Determine the (x, y) coordinate at the center of the cell enclosing the given text.  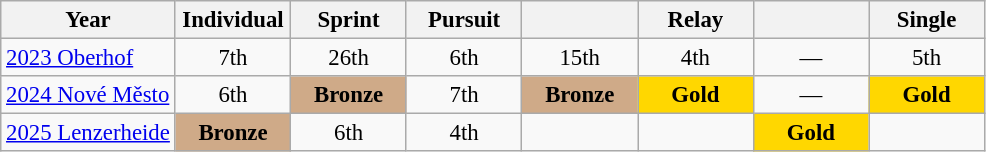
Relay (696, 20)
Year (88, 20)
26th (349, 58)
15th (580, 58)
2024 Nové Město (88, 95)
Pursuit (464, 20)
2023 Oberhof (88, 58)
Individual (233, 20)
Sprint (349, 20)
2025 Lenzerheide (88, 133)
Single (927, 20)
5th (927, 58)
